From the cell containing the given text, extract its center point as [X, Y] coordinate. 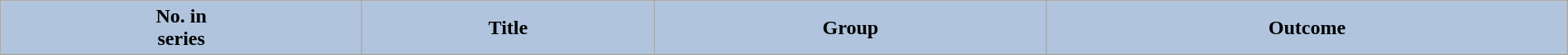
Group [850, 28]
No. inseries [182, 28]
Outcome [1307, 28]
Title [509, 28]
